Identify which cell holds the provided text, then report its (x, y) central coordinate. 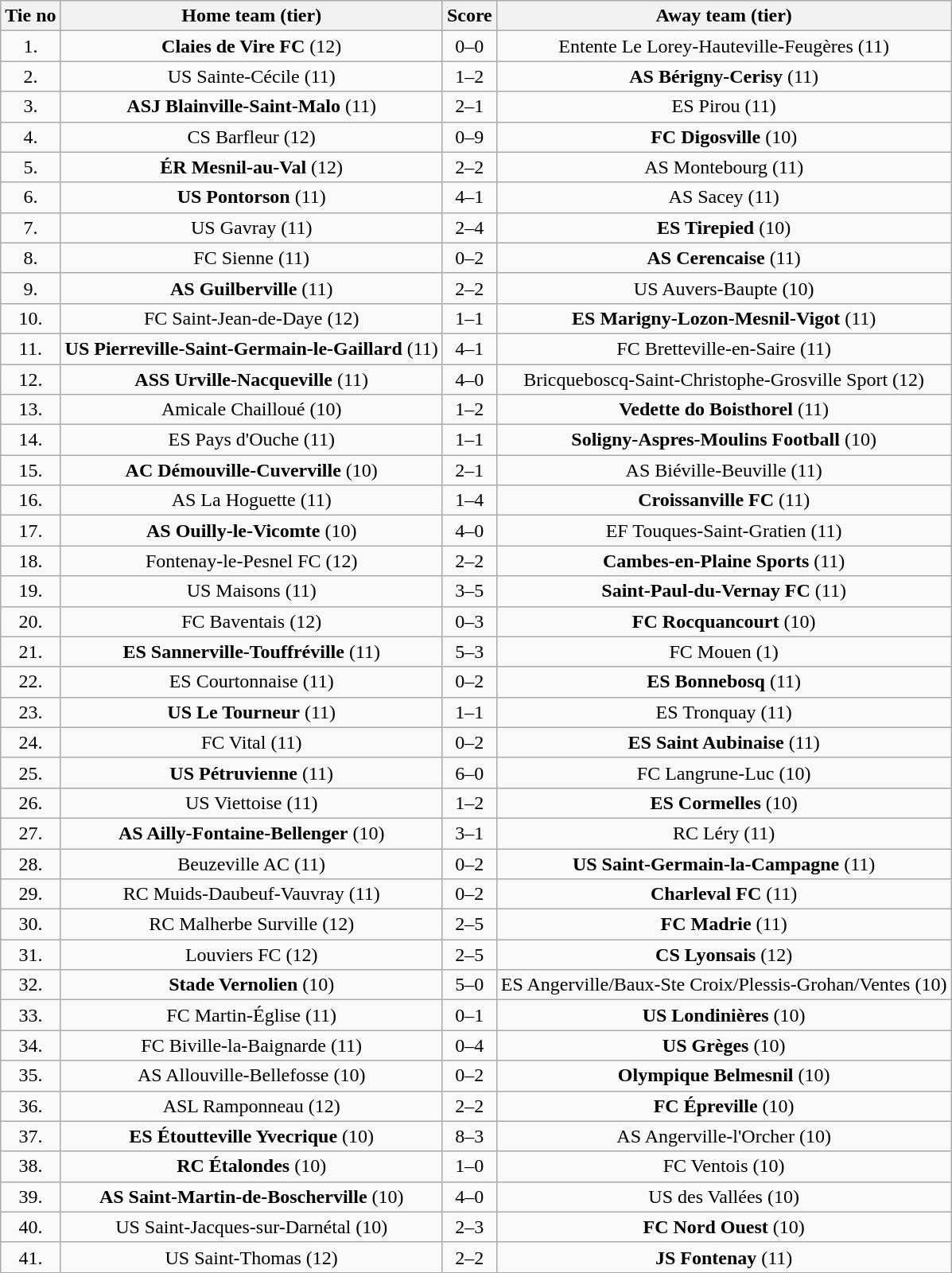
11. (30, 348)
2–4 (469, 228)
33. (30, 1015)
0–3 (469, 621)
19. (30, 591)
ÉR Mesnil-au-Val (12) (251, 167)
4. (30, 137)
ASJ Blainville-Saint-Malo (11) (251, 107)
FC Bretteville-en-Saire (11) (724, 348)
ES Tirepied (10) (724, 228)
37. (30, 1136)
30. (30, 925)
ES Cormelles (10) (724, 803)
5–0 (469, 985)
13. (30, 410)
ES Marigny-Lozon-Mesnil-Vigot (11) (724, 318)
Soligny-Aspres-Moulins Football (10) (724, 440)
36. (30, 1106)
25. (30, 773)
US Sainte-Cécile (11) (251, 76)
AS Angerville-l'Orcher (10) (724, 1136)
2–3 (469, 1227)
28. (30, 863)
US Grèges (10) (724, 1045)
41. (30, 1257)
1–4 (469, 500)
JS Fontenay (11) (724, 1257)
AC Démouville-Cuverville (10) (251, 470)
21. (30, 652)
31. (30, 955)
FC Nord Ouest (10) (724, 1227)
FC Sienne (11) (251, 258)
Tie no (30, 16)
38. (30, 1166)
Saint-Paul-du-Vernay FC (11) (724, 591)
US Gavray (11) (251, 228)
7. (30, 228)
5–3 (469, 652)
US Maisons (11) (251, 591)
US Le Tourneur (11) (251, 712)
US Pontorson (11) (251, 197)
2. (30, 76)
ES Courtonnaise (11) (251, 682)
29. (30, 894)
22. (30, 682)
CS Barfleur (12) (251, 137)
3. (30, 107)
ES Angerville/Baux-Ste Croix/Plessis-Grohan/Ventes (10) (724, 985)
AS Ouilly-le-Vicomte (10) (251, 531)
AS Bérigny-Cerisy (11) (724, 76)
0–9 (469, 137)
FC Ventois (10) (724, 1166)
Score (469, 16)
AS Biéville-Beuville (11) (724, 470)
US Pétruvienne (11) (251, 773)
FC Madrie (11) (724, 925)
ES Pirou (11) (724, 107)
Cambes-en-Plaine Sports (11) (724, 561)
Croissanville FC (11) (724, 500)
24. (30, 742)
FC Digosville (10) (724, 137)
39. (30, 1197)
FC Baventais (12) (251, 621)
ES Pays d'Ouche (11) (251, 440)
12. (30, 380)
16. (30, 500)
RC Malherbe Surville (12) (251, 925)
18. (30, 561)
AS La Hoguette (11) (251, 500)
Amicale Chailloué (10) (251, 410)
CS Lyonsais (12) (724, 955)
FC Martin-Église (11) (251, 1015)
Entente Le Lorey-Hauteville-Feugères (11) (724, 46)
0–0 (469, 46)
1. (30, 46)
FC Épreville (10) (724, 1106)
AS Ailly-Fontaine-Bellenger (10) (251, 833)
RC Léry (11) (724, 833)
AS Guilberville (11) (251, 288)
AS Sacey (11) (724, 197)
3–5 (469, 591)
14. (30, 440)
20. (30, 621)
6–0 (469, 773)
Charleval FC (11) (724, 894)
5. (30, 167)
ES Tronquay (11) (724, 712)
FC Biville-la-Baignarde (11) (251, 1045)
10. (30, 318)
27. (30, 833)
0–1 (469, 1015)
US Auvers-Baupte (10) (724, 288)
US Londinières (10) (724, 1015)
AS Montebourg (11) (724, 167)
FC Rocquancourt (10) (724, 621)
26. (30, 803)
US Saint-Jacques-sur-Darnétal (10) (251, 1227)
FC Mouen (1) (724, 652)
AS Saint-Martin-de-Boscherville (10) (251, 1197)
1–0 (469, 1166)
6. (30, 197)
15. (30, 470)
3–1 (469, 833)
ASS Urville-Nacqueville (11) (251, 380)
US Saint-Germain-la-Campagne (11) (724, 863)
US Pierreville-Saint-Germain-le-Gaillard (11) (251, 348)
Fontenay-le-Pesnel FC (12) (251, 561)
32. (30, 985)
Stade Vernolien (10) (251, 985)
17. (30, 531)
ES Bonnebosq (11) (724, 682)
23. (30, 712)
8–3 (469, 1136)
US Viettoise (11) (251, 803)
US Saint-Thomas (12) (251, 1257)
ES Saint Aubinaise (11) (724, 742)
Louviers FC (12) (251, 955)
FC Saint-Jean-de-Daye (12) (251, 318)
Home team (tier) (251, 16)
ES Étoutteville Yvecrique (10) (251, 1136)
AS Allouville-Bellefosse (10) (251, 1076)
EF Touques-Saint-Gratien (11) (724, 531)
AS Cerencaise (11) (724, 258)
ASL Ramponneau (12) (251, 1106)
FC Vital (11) (251, 742)
Beuzeville AC (11) (251, 863)
34. (30, 1045)
RC Muids-Daubeuf-Vauvray (11) (251, 894)
Away team (tier) (724, 16)
35. (30, 1076)
40. (30, 1227)
FC Langrune-Luc (10) (724, 773)
US des Vallées (10) (724, 1197)
RC Étalondes (10) (251, 1166)
Olympique Belmesnil (10) (724, 1076)
Vedette do Boisthorel (11) (724, 410)
Bricqueboscq-Saint-Christophe-Grosville Sport (12) (724, 380)
0–4 (469, 1045)
9. (30, 288)
Claies de Vire FC (12) (251, 46)
8. (30, 258)
ES Sannerville-Touffréville (11) (251, 652)
